Provide the (x, y) coordinate of the cell's center where the given text is located.  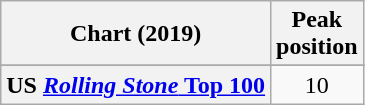
US Rolling Stone Top 100 (136, 85)
Chart (2019) (136, 34)
Peakposition (317, 34)
10 (317, 85)
